Return [x, y] of the center of cell containing provided text 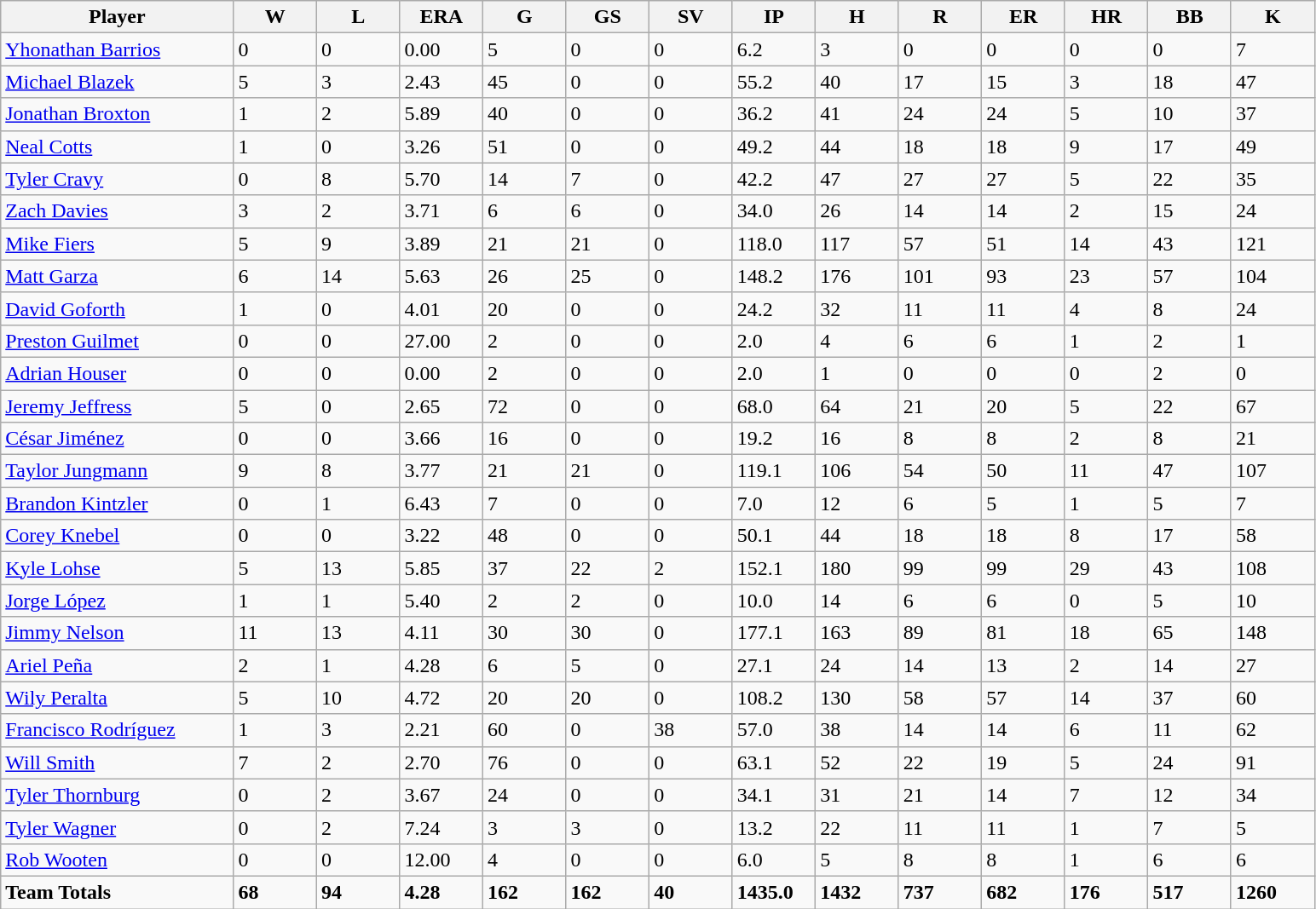
50.1 [774, 536]
Adrian Houser [118, 373]
3.22 [442, 536]
Corey Knebel [118, 536]
5.89 [442, 114]
41 [857, 114]
Team Totals [118, 892]
152.1 [774, 568]
G [525, 17]
Yhonathan Barrios [118, 49]
65 [1190, 633]
108.2 [774, 698]
10.0 [774, 601]
Michael Blazek [118, 82]
Rob Wooten [118, 860]
27.00 [442, 341]
29 [1106, 568]
Jorge López [118, 601]
6.2 [774, 49]
68.0 [774, 406]
3.66 [442, 439]
119.1 [774, 471]
91 [1273, 762]
163 [857, 633]
94 [358, 892]
130 [857, 698]
34 [1273, 795]
Brandon Kintzler [118, 503]
104 [1273, 276]
W [275, 17]
Jonathan Broxton [118, 114]
32 [857, 308]
34.1 [774, 795]
55.2 [774, 82]
5.85 [442, 568]
7.0 [774, 503]
89 [940, 633]
36.2 [774, 114]
3.77 [442, 471]
76 [525, 762]
52 [857, 762]
2.70 [442, 762]
107 [1273, 471]
67 [1273, 406]
64 [857, 406]
1432 [857, 892]
24.2 [774, 308]
4.11 [442, 633]
49.2 [774, 147]
Taylor Jungmann [118, 471]
42.2 [774, 179]
49 [1273, 147]
2.21 [442, 730]
7.24 [442, 827]
62 [1273, 730]
IP [774, 17]
682 [1024, 892]
5.63 [442, 276]
93 [1024, 276]
L [358, 17]
2.43 [442, 82]
Neal Cotts [118, 147]
3.26 [442, 147]
57.0 [774, 730]
23 [1106, 276]
4.72 [442, 698]
121 [1273, 244]
H [857, 17]
72 [525, 406]
Wily Peralta [118, 698]
12.00 [442, 860]
737 [940, 892]
35 [1273, 179]
4.01 [442, 308]
HR [1106, 17]
Jeremy Jeffress [118, 406]
101 [940, 276]
BB [1190, 17]
48 [525, 536]
54 [940, 471]
34.0 [774, 211]
Tyler Thornburg [118, 795]
180 [857, 568]
Tyler Wagner [118, 827]
Mike Fiers [118, 244]
GS [608, 17]
6.43 [442, 503]
ER [1024, 17]
517 [1190, 892]
118.0 [774, 244]
Preston Guilmet [118, 341]
27.1 [774, 665]
Jimmy Nelson [118, 633]
3.67 [442, 795]
177.1 [774, 633]
148 [1273, 633]
6.0 [774, 860]
César Jiménez [118, 439]
K [1273, 17]
31 [857, 795]
25 [608, 276]
19 [1024, 762]
R [940, 17]
19.2 [774, 439]
Zach Davies [118, 211]
Ariel Peña [118, 665]
108 [1273, 568]
1260 [1273, 892]
68 [275, 892]
148.2 [774, 276]
Kyle Lohse [118, 568]
Player [118, 17]
David Goforth [118, 308]
50 [1024, 471]
63.1 [774, 762]
117 [857, 244]
106 [857, 471]
1435.0 [774, 892]
Tyler Cravy [118, 179]
13.2 [774, 827]
81 [1024, 633]
45 [525, 82]
3.89 [442, 244]
Will Smith [118, 762]
SV [691, 17]
5.70 [442, 179]
ERA [442, 17]
2.65 [442, 406]
5.40 [442, 601]
Matt Garza [118, 276]
3.71 [442, 211]
Francisco Rodríguez [118, 730]
